Scan for the cell matching the given text and deliver its (X, Y) coordinate at center. 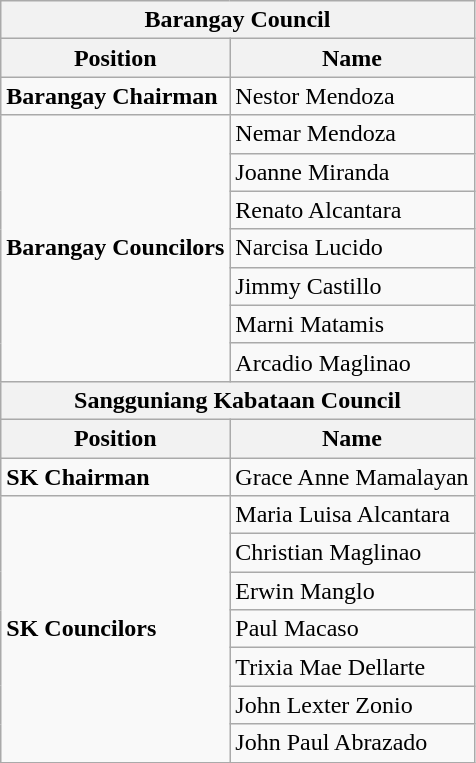
Maria Luisa Alcantara (352, 515)
Nestor Mendoza (352, 96)
Sangguniang Kabataan Council (238, 400)
Barangay Councilors (116, 248)
Grace Anne Mamalayan (352, 477)
Barangay Council (238, 20)
John Lexter Zonio (352, 705)
Christian Maglinao (352, 553)
Barangay Chairman (116, 96)
John Paul Abrazado (352, 743)
Marni Matamis (352, 324)
Arcadio Maglinao (352, 362)
Erwin Manglo (352, 591)
Joanne Miranda (352, 172)
SK Chairman (116, 477)
Narcisa Lucido (352, 248)
Nemar Mendoza (352, 134)
SK Councilors (116, 629)
Renato Alcantara (352, 210)
Trixia Mae Dellarte (352, 667)
Paul Macaso (352, 629)
Jimmy Castillo (352, 286)
